For the text-containing cell, return its midpoint in (X, Y) coordinate format. 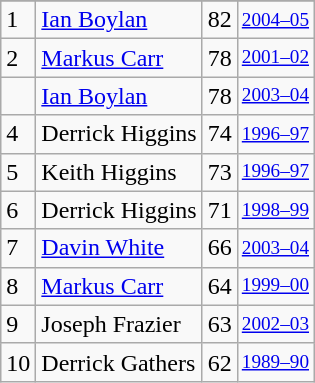
8 (18, 286)
10 (18, 362)
2001–02 (275, 58)
Keith Higgins (119, 172)
2 (18, 58)
73 (220, 172)
1989–90 (275, 362)
66 (220, 248)
74 (220, 134)
7 (18, 248)
Derrick Gathers (119, 362)
1999–00 (275, 286)
71 (220, 210)
9 (18, 324)
63 (220, 324)
Joseph Frazier (119, 324)
4 (18, 134)
82 (220, 20)
5 (18, 172)
62 (220, 362)
2002–03 (275, 324)
6 (18, 210)
1 (18, 20)
Davin White (119, 248)
64 (220, 286)
1998–99 (275, 210)
2004–05 (275, 20)
